Provide the [x, y] coordinate of the cell's center where the given text is located.  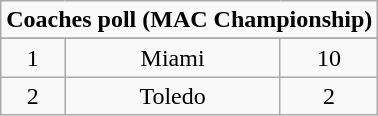
Coaches poll (MAC Championship) [190, 20]
1 [33, 58]
10 [329, 58]
Toledo [172, 96]
Miami [172, 58]
